Pinpoint the cell where the given text exists, returning its [x, y] midpoint coordinate. 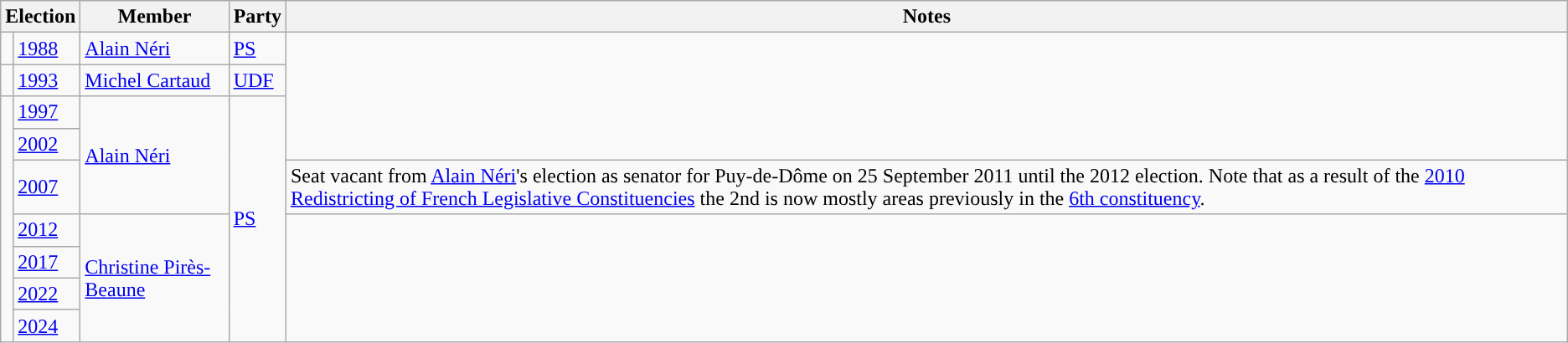
Party [257, 17]
2012 [47, 230]
Election [40, 17]
Michel Cartaud [154, 80]
1997 [47, 112]
Member [154, 17]
1993 [47, 80]
2002 [47, 144]
Notes [926, 17]
2007 [47, 187]
UDF [257, 80]
2017 [47, 262]
Christine Pirès-Beaune [154, 278]
2022 [47, 294]
1988 [47, 49]
2024 [47, 325]
